Search for the cell housing the specified text and yield its (X, Y) center coordinate. 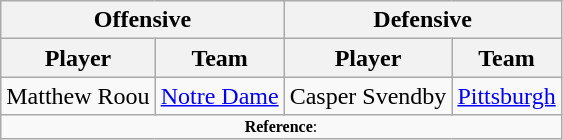
Notre Dame (220, 96)
Pittsburgh (506, 96)
Defensive (422, 20)
Casper Svendby (368, 96)
Offensive (142, 20)
Reference: (281, 127)
Matthew Roou (78, 96)
